Determine the (X, Y) coordinate at the center of the cell enclosing the given text.  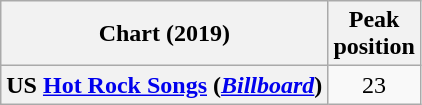
23 (374, 85)
Peakposition (374, 34)
US Hot Rock Songs (Billboard) (164, 85)
Chart (2019) (164, 34)
